Provide the [x, y] coordinate of the cell's center where the given text is located.  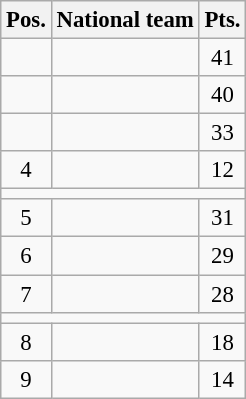
18 [222, 342]
5 [26, 219]
29 [222, 256]
33 [222, 133]
6 [26, 256]
9 [26, 379]
8 [26, 342]
4 [26, 170]
Pos. [26, 20]
National team [125, 20]
41 [222, 58]
12 [222, 170]
14 [222, 379]
28 [222, 294]
7 [26, 294]
Pts. [222, 20]
31 [222, 219]
40 [222, 95]
